Determine the (x, y) coordinate at the center of the cell enclosing the given text.  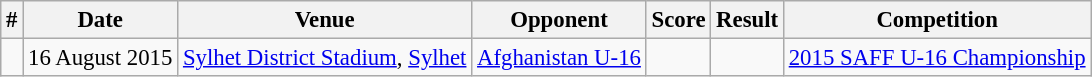
Afghanistan U-16 (559, 58)
2015 SAFF U-16 Championship (936, 58)
Score (678, 20)
Opponent (559, 20)
16 August 2015 (100, 58)
Venue (325, 20)
Competition (936, 20)
# (12, 20)
Result (748, 20)
Date (100, 20)
Sylhet District Stadium, Sylhet (325, 58)
